For the text-containing cell, return its midpoint in (X, Y) coordinate format. 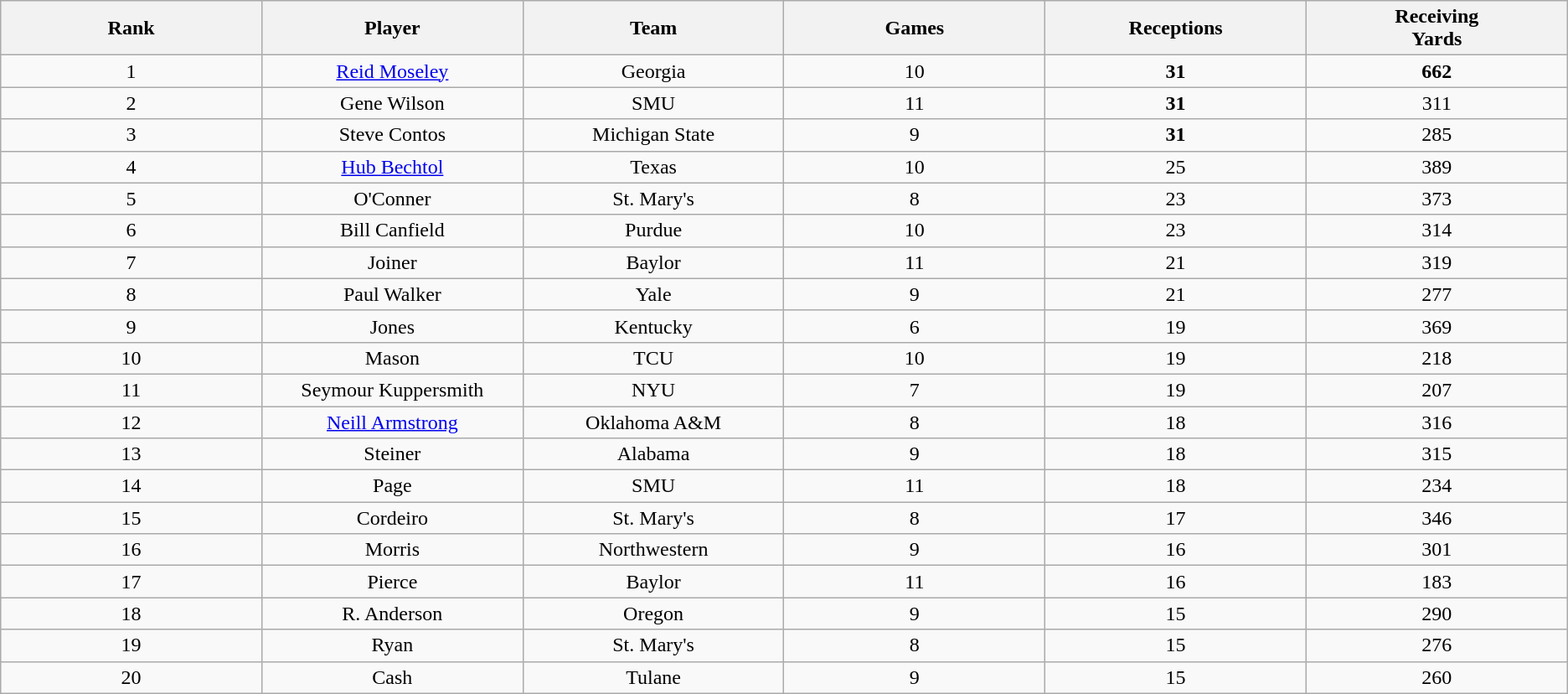
276 (1436, 645)
Ryan (392, 645)
Oklahoma A&M (653, 422)
Seymour Kuppersmith (392, 390)
Hub Bechtol (392, 167)
4 (132, 167)
Alabama (653, 454)
5 (132, 199)
Oregon (653, 614)
183 (1436, 582)
Neill Armstrong (392, 422)
Games (915, 28)
Mason (392, 358)
285 (1436, 135)
Gene Wilson (392, 103)
260 (1436, 677)
311 (1436, 103)
369 (1436, 326)
Kentucky (653, 326)
Reid Moseley (392, 71)
1 (132, 71)
Player (392, 28)
Steiner (392, 454)
Cordeiro (392, 518)
Receptions (1176, 28)
2 (132, 103)
207 (1436, 390)
25 (1176, 167)
315 (1436, 454)
Texas (653, 167)
12 (132, 422)
Northwestern (653, 550)
13 (132, 454)
3 (132, 135)
20 (132, 677)
218 (1436, 358)
NYU (653, 390)
R. Anderson (392, 614)
234 (1436, 486)
TCU (653, 358)
O'Conner (392, 199)
277 (1436, 294)
662 (1436, 71)
Paul Walker (392, 294)
Morris (392, 550)
Georgia (653, 71)
Team (653, 28)
Jones (392, 326)
Steve Contos (392, 135)
Rank (132, 28)
290 (1436, 614)
Page (392, 486)
373 (1436, 199)
ReceivingYards (1436, 28)
Bill Canfield (392, 230)
Joiner (392, 262)
Yale (653, 294)
Pierce (392, 582)
14 (132, 486)
346 (1436, 518)
319 (1436, 262)
Cash (392, 677)
Tulane (653, 677)
Purdue (653, 230)
314 (1436, 230)
316 (1436, 422)
389 (1436, 167)
301 (1436, 550)
Michigan State (653, 135)
